Search for the cell housing the specified text and yield its [X, Y] center coordinate. 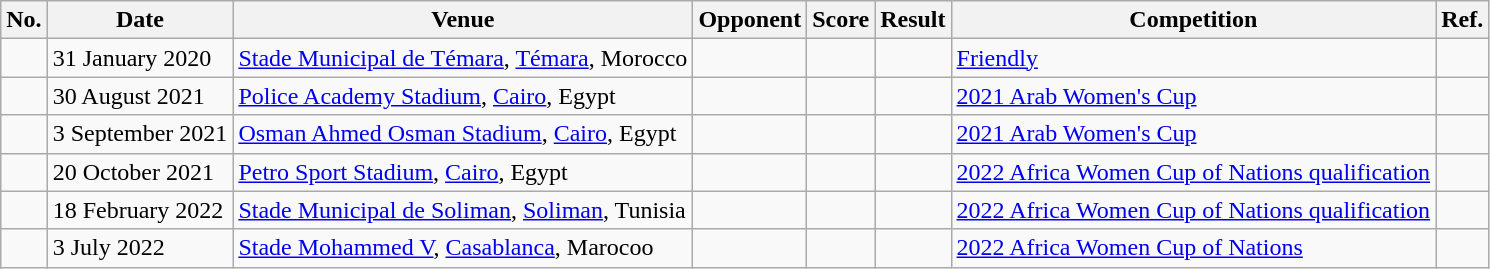
Competition [1194, 20]
Score [841, 20]
30 August 2021 [140, 96]
31 January 2020 [140, 58]
Osman Ahmed Osman Stadium, Cairo, Egypt [463, 134]
Friendly [1194, 58]
No. [24, 20]
Ref. [1462, 20]
Stade Mohammed V, Casablanca, Marocoo [463, 248]
20 October 2021 [140, 172]
Opponent [750, 20]
Date [140, 20]
3 September 2021 [140, 134]
Stade Municipal de Soliman, Soliman, Tunisia [463, 210]
Petro Sport Stadium, Cairo, Egypt [463, 172]
18 February 2022 [140, 210]
3 July 2022 [140, 248]
2022 Africa Women Cup of Nations [1194, 248]
Police Academy Stadium, Cairo, Egypt [463, 96]
Result [913, 20]
Stade Municipal de Témara, Témara, Morocco [463, 58]
Venue [463, 20]
